Capture the cell that displays the provided text and extract its [x, y] central coordinate. 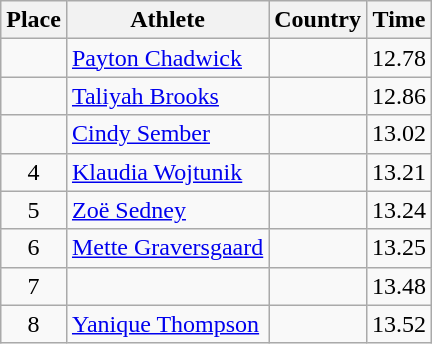
6 [34, 248]
13.02 [398, 134]
4 [34, 172]
Zoë Sedney [167, 210]
13.48 [398, 286]
Country [318, 20]
12.86 [398, 96]
13.52 [398, 324]
Time [398, 20]
Taliyah Brooks [167, 96]
Mette Graversgaard [167, 248]
8 [34, 324]
Payton Chadwick [167, 58]
Place [34, 20]
13.24 [398, 210]
7 [34, 286]
5 [34, 210]
13.25 [398, 248]
13.21 [398, 172]
Yanique Thompson [167, 324]
12.78 [398, 58]
Cindy Sember [167, 134]
Klaudia Wojtunik [167, 172]
Athlete [167, 20]
